Locate the cell with the specified text and output its (X, Y) center coordinate. 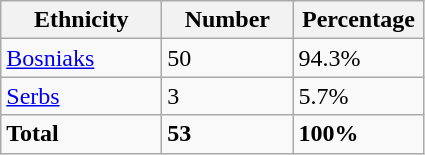
5.7% (358, 96)
94.3% (358, 58)
50 (228, 58)
Number (228, 20)
Serbs (82, 96)
3 (228, 96)
Percentage (358, 20)
53 (228, 134)
Bosniaks (82, 58)
Total (82, 134)
100% (358, 134)
Ethnicity (82, 20)
